Extract the [X, Y] coordinate from the center of the cell holding the provided text.  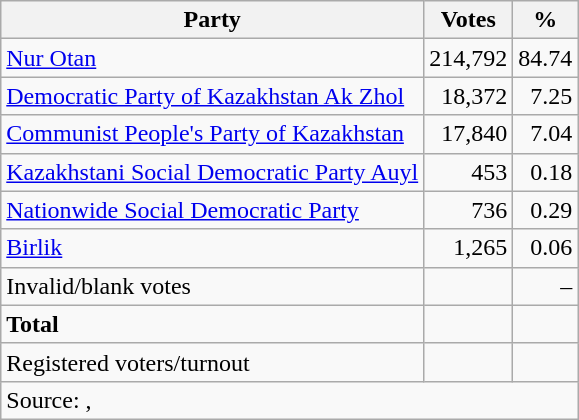
0.06 [546, 248]
Total [212, 324]
453 [468, 172]
214,792 [468, 58]
1,265 [468, 248]
Nationwide Social Democratic Party [212, 210]
0.18 [546, 172]
736 [468, 210]
7.04 [546, 134]
Source: , [290, 400]
Registered voters/turnout [212, 362]
84.74 [546, 58]
7.25 [546, 96]
Democratic Party of Kazakhstan Ak Zhol [212, 96]
Birlik [212, 248]
17,840 [468, 134]
18,372 [468, 96]
Kazakhstani Social Democratic Party Auyl [212, 172]
Nur Otan [212, 58]
– [546, 286]
Party [212, 20]
Communist People's Party of Kazakhstan [212, 134]
0.29 [546, 210]
% [546, 20]
Votes [468, 20]
Invalid/blank votes [212, 286]
